From the cell containing the given text, extract its center point as [X, Y] coordinate. 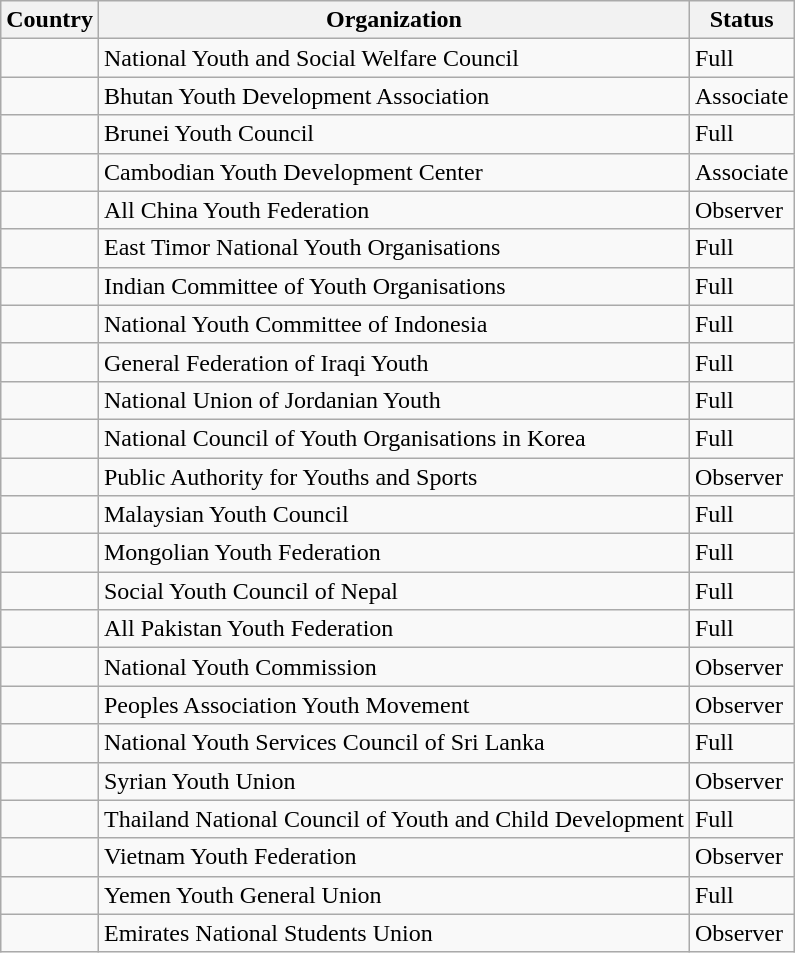
National Youth Commission [394, 667]
Thailand National Council of Youth and Child Development [394, 819]
Bhutan Youth Development Association [394, 96]
Mongolian Youth Federation [394, 553]
Emirates National Students Union [394, 933]
Status [741, 20]
Yemen Youth General Union [394, 895]
All Pakistan Youth Federation [394, 629]
Indian Committee of Youth Organisations [394, 286]
Malaysian Youth Council [394, 515]
Peoples Association Youth Movement [394, 705]
National Youth Services Council of Sri Lanka [394, 743]
National Youth and Social Welfare Council [394, 58]
Country [50, 20]
General Federation of Iraqi Youth [394, 362]
Brunei Youth Council [394, 134]
East Timor National Youth Organisations [394, 248]
Public Authority for Youths and Sports [394, 477]
Syrian Youth Union [394, 781]
Vietnam Youth Federation [394, 857]
National Union of Jordanian Youth [394, 400]
Social Youth Council of Nepal [394, 591]
All China Youth Federation [394, 210]
National Youth Committee of Indonesia [394, 324]
National Council of Youth Organisations in Korea [394, 438]
Cambodian Youth Development Center [394, 172]
Organization [394, 20]
